Output the (x, y) coordinate of the center of the cell containing the given text.  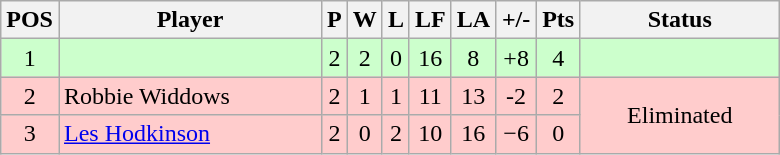
+/- (516, 20)
11 (430, 96)
LA (473, 20)
10 (430, 134)
Robbie Widdows (190, 96)
3 (30, 134)
POS (30, 20)
LF (430, 20)
Les Hodkinson (190, 134)
Eliminated (680, 115)
−6 (516, 134)
W (364, 20)
+8 (516, 58)
L (396, 20)
Player (190, 20)
P (335, 20)
4 (558, 58)
13 (473, 96)
-2 (516, 96)
8 (473, 58)
Status (680, 20)
Pts (558, 20)
